Search for the cell housing the specified text and yield its [x, y] center coordinate. 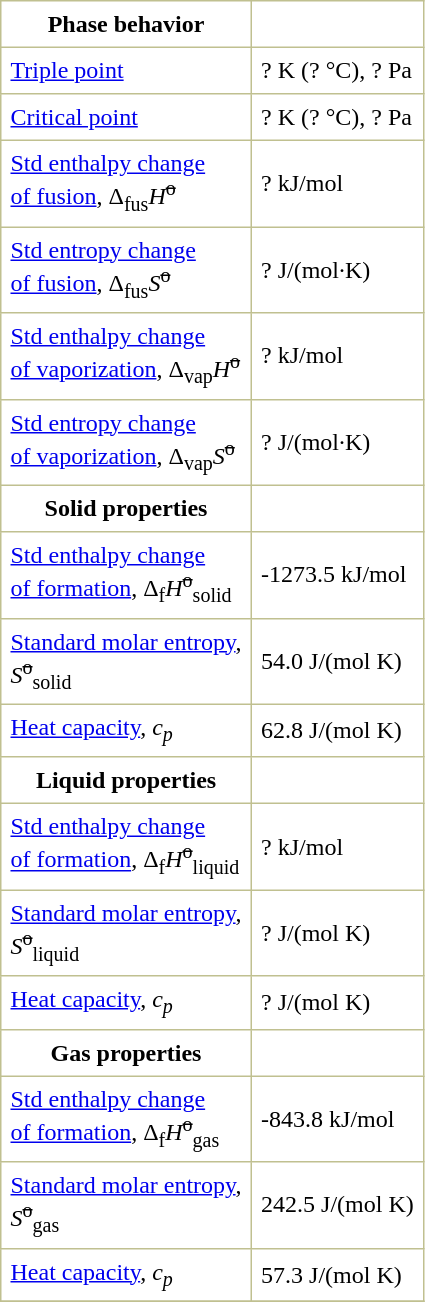
Std entropy changeof vaporization, ΔvapSo [126, 442]
Liquid properties [126, 780]
242.5 J/(mol K) [337, 1205]
Std enthalpy changeof formation, ΔfHogas [126, 1119]
Standard molar entropy,Sogas [126, 1205]
Std enthalpy changeof formation, ΔfHoliquid [126, 847]
Gas properties [126, 1052]
Standard molar entropy,Soliquid [126, 933]
Std enthalpy changeof formation, ΔfHosolid [126, 575]
Phase behavior [126, 24]
Critical point [126, 117]
Std enthalpy changeof vaporization, ΔvapHo [126, 356]
Standard molar entropy,Sosolid [126, 661]
Triple point [126, 70]
-843.8 kJ/mol [337, 1119]
54.0 J/(mol K) [337, 661]
Std entropy changeof fusion, ΔfusSo [126, 270]
-1273.5 kJ/mol [337, 575]
Solid properties [126, 508]
62.8 J/(mol K) [337, 730]
57.3 J/(mol K) [337, 1274]
Std enthalpy changeof fusion, ΔfusHo [126, 183]
